Identify which cell holds the provided text, then report its (x, y) central coordinate. 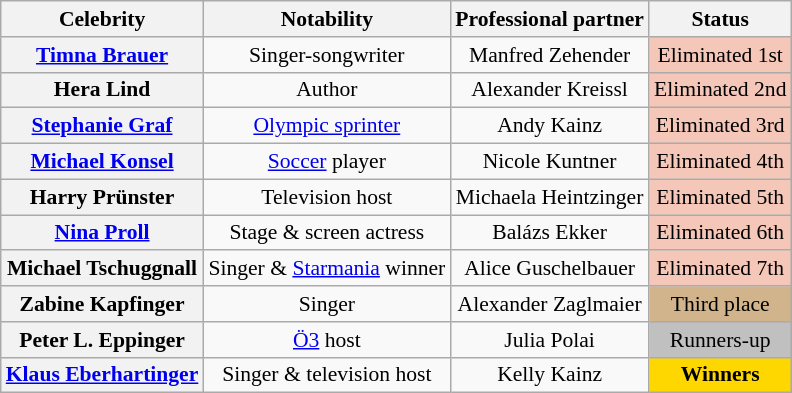
Alexander Zaglmaier (550, 304)
Andy Kainz (550, 126)
Peter L. Eppinger (102, 340)
Stephanie Graf (102, 126)
Michaela Heintzinger (550, 197)
Stage & screen actress (326, 233)
Klaus Eberhartinger (102, 375)
Balázs Ekker (550, 233)
Author (326, 90)
Zabine Kapfinger (102, 304)
Eliminated 5th (720, 197)
Manfred Zehender (550, 55)
Soccer player (326, 162)
Singer-songwriter (326, 55)
Notability (326, 19)
Singer & television host (326, 375)
Nina Proll (102, 233)
Status (720, 19)
Television host (326, 197)
Eliminated 6th (720, 233)
Ö3 host (326, 340)
Eliminated 7th (720, 269)
Michael Konsel (102, 162)
Runners-up (720, 340)
Alice Guschelbauer (550, 269)
Third place (720, 304)
Eliminated 1st (720, 55)
Nicole Kuntner (550, 162)
Professional partner (550, 19)
Eliminated 2nd (720, 90)
Hera Lind (102, 90)
Eliminated 3rd (720, 126)
Harry Prünster (102, 197)
Singer (326, 304)
Singer & Starmania winner (326, 269)
Olympic sprinter (326, 126)
Julia Polai (550, 340)
Celebrity (102, 19)
Winners (720, 375)
Michael Tschuggnall (102, 269)
Kelly Kainz (550, 375)
Timna Brauer (102, 55)
Eliminated 4th (720, 162)
Alexander Kreissl (550, 90)
